Scan for the cell matching the given text and deliver its (X, Y) coordinate at center. 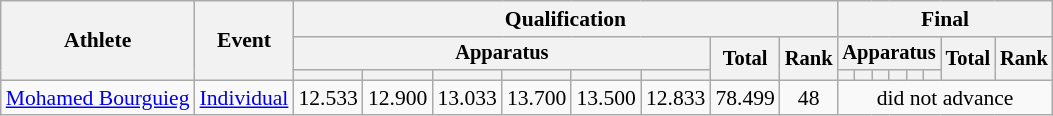
Athlete (98, 40)
78.499 (744, 98)
Qualification (565, 19)
Event (244, 40)
did not advance (944, 98)
13.700 (536, 98)
12.900 (398, 98)
Individual (244, 98)
Final (944, 19)
Mohamed Bourguieg (98, 98)
13.500 (606, 98)
12.833 (676, 98)
48 (809, 98)
13.033 (466, 98)
12.533 (328, 98)
